Search for the cell housing the specified text and yield its [X, Y] center coordinate. 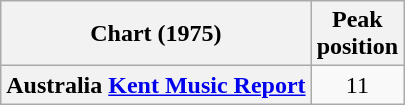
Peakposition [357, 34]
Australia Kent Music Report [156, 85]
Chart (1975) [156, 34]
11 [357, 85]
